Provide the (x, y) coordinate of the cell's center where the given text is located.  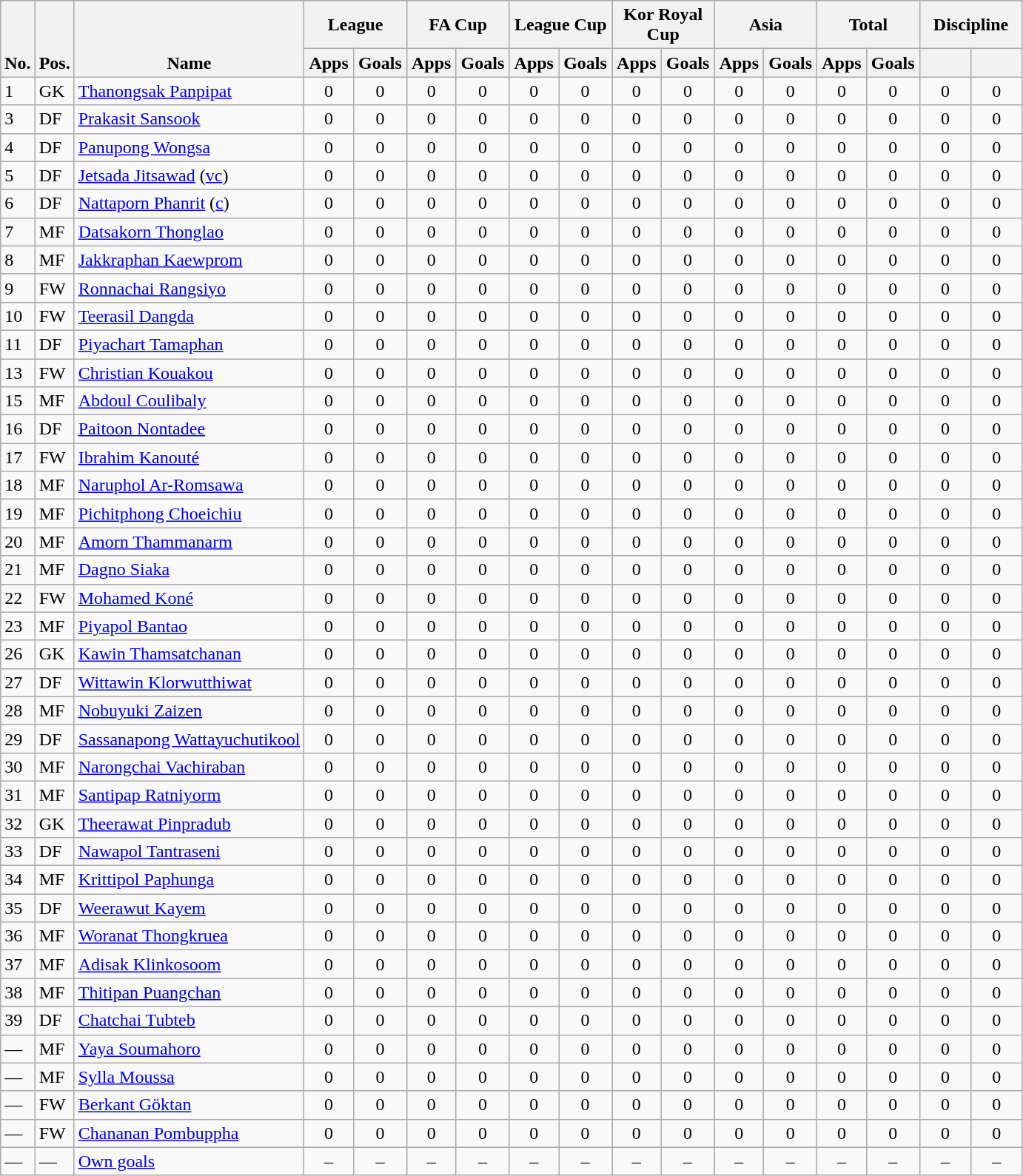
Total (869, 25)
Kor Royal Cup (663, 25)
11 (18, 344)
No. (18, 38)
Panupong Wongsa (189, 147)
Sylla Moussa (189, 1077)
Teerasil Dangda (189, 316)
Discipline (971, 25)
Berkant Göktan (189, 1105)
Prakasit Sansook (189, 119)
30 (18, 767)
Ronnachai Rangsiyo (189, 288)
Sassanapong Wattayuchutikool (189, 739)
Krittipol Paphunga (189, 880)
Name (189, 38)
Amorn Thammanarm (189, 542)
4 (18, 147)
Nobuyuki Zaizen (189, 710)
Naruphol Ar-Romsawa (189, 485)
5 (18, 175)
28 (18, 710)
33 (18, 852)
Wittawin Klorwutthiwat (189, 682)
39 (18, 1021)
23 (18, 626)
6 (18, 204)
Abdoul Coulibaly (189, 401)
Woranat Thongkruea (189, 936)
Nawapol Tantraseni (189, 852)
Nattaporn Phanrit (c) (189, 204)
Yaya Soumahoro (189, 1049)
Adisak Klinkosoom (189, 964)
Ibrahim Kanouté (189, 457)
Chatchai Tubteb (189, 1021)
FA Cup (457, 25)
Kawin Thamsatchanan (189, 654)
34 (18, 880)
Jakkraphan Kaewprom (189, 260)
16 (18, 429)
18 (18, 485)
17 (18, 457)
9 (18, 288)
Pichitphong Choeichiu (189, 514)
Dagno Siaka (189, 570)
35 (18, 908)
21 (18, 570)
29 (18, 739)
32 (18, 824)
Narongchai Vachiraban (189, 767)
Asia (765, 25)
31 (18, 795)
Paitoon Nontadee (189, 429)
22 (18, 598)
Christian Kouakou (189, 372)
Chananan Pombuppha (189, 1133)
Own goals (189, 1161)
7 (18, 232)
Weerawut Kayem (189, 908)
Piyapol Bantao (189, 626)
13 (18, 372)
League Cup (561, 25)
27 (18, 682)
Datsakorn Thonglao (189, 232)
20 (18, 542)
38 (18, 992)
19 (18, 514)
10 (18, 316)
3 (18, 119)
37 (18, 964)
Santipap Ratniyorm (189, 795)
8 (18, 260)
Piyachart Tamaphan (189, 344)
15 (18, 401)
Thanongsak Panpipat (189, 91)
26 (18, 654)
36 (18, 936)
League (355, 25)
Mohamed Koné (189, 598)
Theerawat Pinpradub (189, 824)
Jetsada Jitsawad (vc) (189, 175)
1 (18, 91)
Thitipan Puangchan (189, 992)
Pos. (55, 38)
